Determine the (X, Y) coordinate at the center of the cell enclosing the given text.  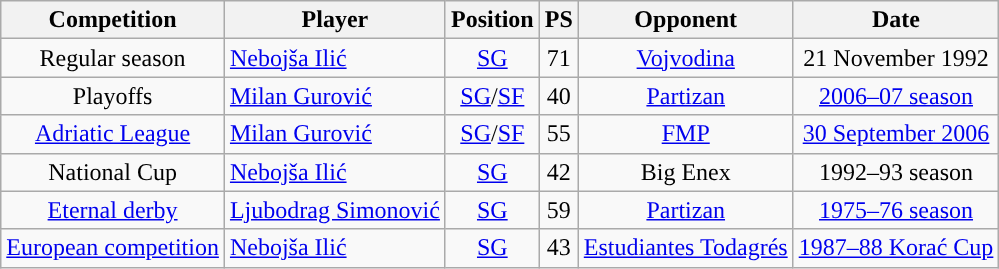
Date (896, 20)
Position (492, 20)
1992–93 season (896, 172)
71 (558, 58)
21 November 1992 (896, 58)
Regular season (113, 58)
Ljubodrag Simonović (334, 210)
59 (558, 210)
National Cup (113, 172)
Big Enex (686, 172)
40 (558, 96)
1987–88 Korać Cup (896, 248)
Competition (113, 20)
Vojvodina (686, 58)
1975–76 season (896, 210)
30 September 2006 (896, 134)
Opponent (686, 20)
55 (558, 134)
42 (558, 172)
FMP (686, 134)
43 (558, 248)
Estudiantes Todagrés (686, 248)
European competition (113, 248)
Player (334, 20)
PS (558, 20)
Playoffs (113, 96)
Eternal derby (113, 210)
Adriatic League (113, 134)
2006–07 season (896, 96)
